For the text-containing cell, return its midpoint in (X, Y) coordinate format. 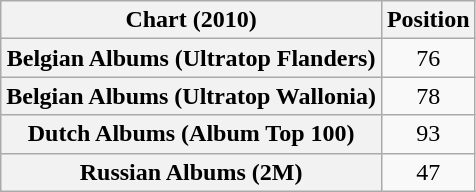
Position (428, 20)
78 (428, 96)
47 (428, 172)
Belgian Albums (Ultratop Flanders) (192, 58)
93 (428, 134)
Russian Albums (2M) (192, 172)
76 (428, 58)
Dutch Albums (Album Top 100) (192, 134)
Belgian Albums (Ultratop Wallonia) (192, 96)
Chart (2010) (192, 20)
